From the cell containing the given text, extract its center point as [x, y] coordinate. 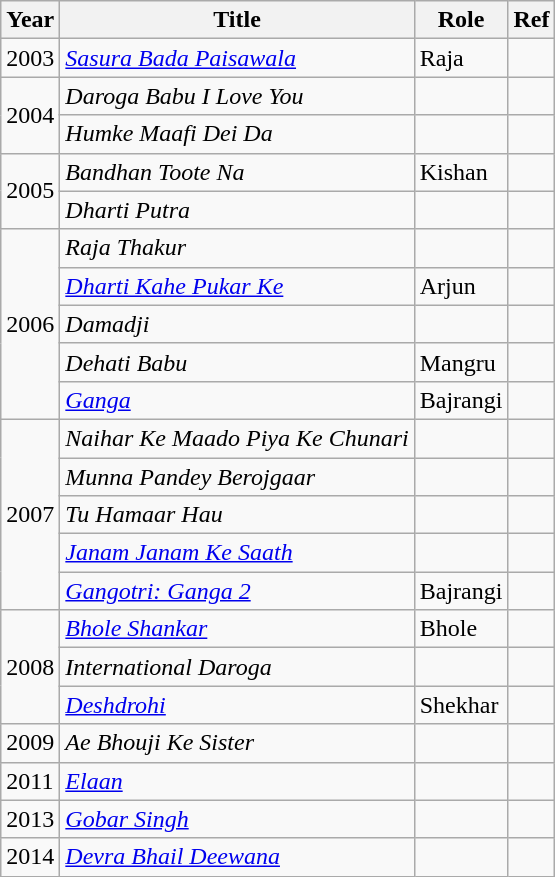
Mangru [461, 362]
Kishan [461, 172]
Tu Hamaar Hau [237, 515]
Deshdrohi [237, 705]
2013 [30, 819]
2014 [30, 857]
2003 [30, 58]
Bhole [461, 629]
Daroga Babu I Love You [237, 96]
Arjun [461, 286]
Shekhar [461, 705]
Janam Janam Ke Saath [237, 553]
Raja Thakur [237, 248]
Ae Bhouji Ke Sister [237, 743]
Dharti Kahe Pukar Ke [237, 286]
International Daroga [237, 667]
2005 [30, 191]
Role [461, 20]
Munna Pandey Berojgaar [237, 477]
Year [30, 20]
Humke Maafi Dei Da [237, 134]
Devra Bhail Deewana [237, 857]
Ganga [237, 400]
2008 [30, 667]
Bhole Shankar [237, 629]
Raja [461, 58]
Naihar Ke Maado Piya Ke Chunari [237, 438]
Gangotri: Ganga 2 [237, 591]
2011 [30, 781]
Dharti Putra [237, 210]
Damadji [237, 324]
Dehati Babu [237, 362]
2006 [30, 324]
2009 [30, 743]
Gobar Singh [237, 819]
Sasura Bada Paisawala [237, 58]
Title [237, 20]
Elaan [237, 781]
Ref [532, 20]
2007 [30, 514]
Bandhan Toote Na [237, 172]
2004 [30, 115]
